Locate the cell with the specified text and output its (x, y) center coordinate. 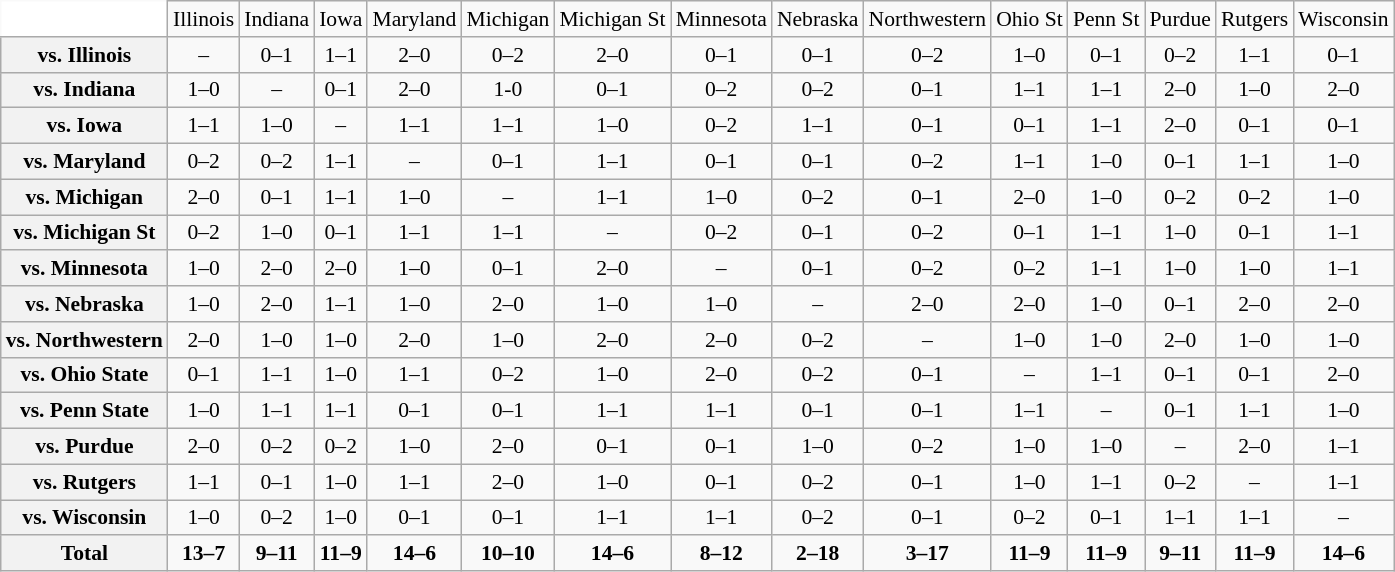
vs. Minnesota (84, 269)
Iowa (340, 19)
vs. Michigan St (84, 233)
8–12 (722, 554)
Michigan (508, 19)
vs. Penn State (84, 411)
vs. Ohio State (84, 375)
Nebraska (818, 19)
vs. Rutgers (84, 482)
Minnesota (722, 19)
vs. Michigan (84, 197)
vs. Northwestern (84, 340)
vs. Nebraska (84, 304)
vs. Purdue (84, 447)
Indiana (276, 19)
vs. Maryland (84, 162)
Rutgers (1254, 19)
vs. Wisconsin (84, 518)
Penn St (1106, 19)
2–18 (818, 554)
vs. Illinois (84, 55)
vs. Indiana (84, 90)
13–7 (204, 554)
Ohio St (1030, 19)
Northwestern (928, 19)
1-0 (508, 90)
Michigan St (612, 19)
vs. Iowa (84, 126)
Illinois (204, 19)
Wisconsin (1343, 19)
10–10 (508, 554)
Total (84, 554)
3–17 (928, 554)
Purdue (1180, 19)
Maryland (414, 19)
